Return the (x, y) coordinate for the center point of the cell that contains the specified text.  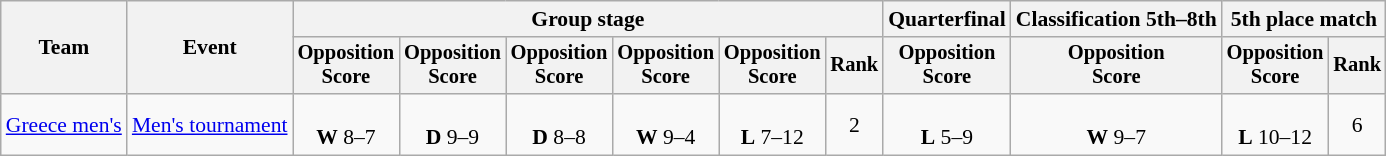
D 8–8 (560, 124)
W 8–7 (346, 124)
2 (855, 124)
Men's tournament (210, 124)
Greece men's (64, 124)
L 7–12 (772, 124)
W 9–7 (1116, 124)
D 9–9 (452, 124)
L 5–9 (947, 124)
6 (1357, 124)
5th place match (1304, 19)
Classification 5th–8th (1116, 19)
Quarterfinal (947, 19)
Team (64, 48)
Event (210, 48)
Group stage (588, 19)
W 9–4 (666, 124)
L 10–12 (1276, 124)
